For the text-containing cell, return its midpoint in (X, Y) coordinate format. 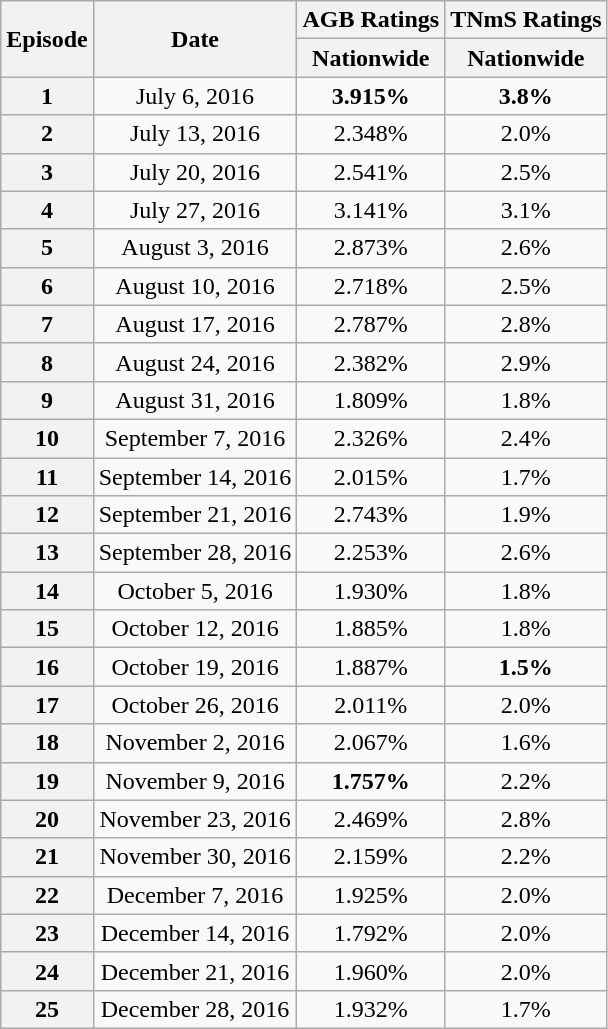
3 (47, 172)
11 (47, 477)
2.873% (371, 248)
November 9, 2016 (195, 781)
6 (47, 286)
9 (47, 400)
1.9% (526, 515)
2.787% (371, 324)
September 28, 2016 (195, 553)
1.887% (371, 667)
1.6% (526, 743)
2.541% (371, 172)
3.141% (371, 210)
2.4% (526, 438)
September 21, 2016 (195, 515)
November 30, 2016 (195, 857)
August 24, 2016 (195, 362)
3.915% (371, 96)
October 26, 2016 (195, 705)
13 (47, 553)
July 20, 2016 (195, 172)
1 (47, 96)
22 (47, 895)
August 10, 2016 (195, 286)
July 13, 2016 (195, 134)
1.809% (371, 400)
1.960% (371, 971)
December 21, 2016 (195, 971)
2.015% (371, 477)
August 17, 2016 (195, 324)
November 2, 2016 (195, 743)
2.469% (371, 819)
14 (47, 591)
20 (47, 819)
October 19, 2016 (195, 667)
25 (47, 1009)
21 (47, 857)
1.932% (371, 1009)
August 31, 2016 (195, 400)
2.011% (371, 705)
2.253% (371, 553)
2.067% (371, 743)
10 (47, 438)
7 (47, 324)
2 (47, 134)
July 6, 2016 (195, 96)
November 23, 2016 (195, 819)
September 14, 2016 (195, 477)
October 5, 2016 (195, 591)
1.925% (371, 895)
1.792% (371, 933)
1.5% (526, 667)
AGB Ratings (371, 20)
Date (195, 39)
24 (47, 971)
December 28, 2016 (195, 1009)
October 12, 2016 (195, 629)
16 (47, 667)
1.885% (371, 629)
5 (47, 248)
2.159% (371, 857)
2.9% (526, 362)
4 (47, 210)
2.382% (371, 362)
August 3, 2016 (195, 248)
18 (47, 743)
19 (47, 781)
1.930% (371, 591)
TNmS Ratings (526, 20)
2.743% (371, 515)
17 (47, 705)
23 (47, 933)
3.8% (526, 96)
December 14, 2016 (195, 933)
September 7, 2016 (195, 438)
July 27, 2016 (195, 210)
15 (47, 629)
8 (47, 362)
3.1% (526, 210)
2.348% (371, 134)
December 7, 2016 (195, 895)
1.757% (371, 781)
2.326% (371, 438)
2.718% (371, 286)
Episode (47, 39)
12 (47, 515)
